Extract the (X, Y) coordinate from the center of the cell holding the provided text.  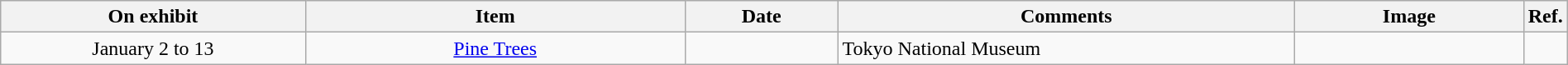
Item (495, 17)
Image (1409, 17)
January 2 to 13 (153, 48)
Comments (1066, 17)
Date (761, 17)
Ref. (1545, 17)
On exhibit (153, 17)
Tokyo National Museum (1066, 48)
Pine Trees (495, 48)
